Return the (X, Y) coordinate for the center point of the cell that contains the specified text.  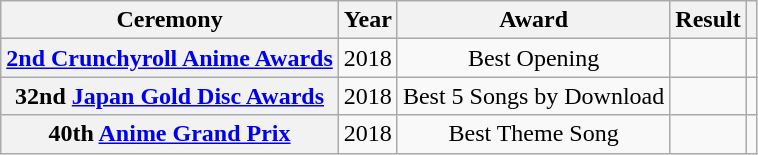
2nd Crunchyroll Anime Awards (170, 58)
40th Anime Grand Prix (170, 134)
Best Theme Song (533, 134)
Best Opening (533, 58)
Ceremony (170, 20)
Result (708, 20)
Award (533, 20)
Year (368, 20)
Best 5 Songs by Download (533, 96)
32nd Japan Gold Disc Awards (170, 96)
